Locate the cell with the specified text and output its (x, y) center coordinate. 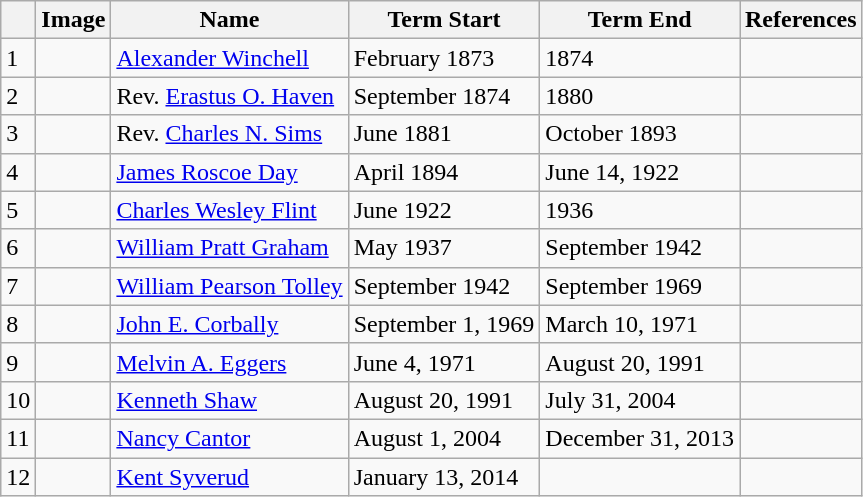
February 1873 (444, 58)
Melvin A. Eggers (230, 362)
1880 (640, 96)
8 (18, 324)
Image (74, 20)
Kenneth Shaw (230, 400)
Charles Wesley Flint (230, 210)
October 1893 (640, 134)
William Pearson Tolley (230, 286)
12 (18, 477)
4 (18, 172)
7 (18, 286)
James Roscoe Day (230, 172)
Term Start (444, 20)
June 1922 (444, 210)
June 4, 1971 (444, 362)
June 1881 (444, 134)
May 1937 (444, 248)
April 1894 (444, 172)
September 1874 (444, 96)
June 14, 1922 (640, 172)
Alexander Winchell (230, 58)
Rev. Charles N. Sims (230, 134)
John E. Corbally (230, 324)
Rev. Erastus O. Haven (230, 96)
Name (230, 20)
March 10, 1971 (640, 324)
September 1969 (640, 286)
References (802, 20)
William Pratt Graham (230, 248)
9 (18, 362)
December 31, 2013 (640, 438)
6 (18, 248)
Kent Syverud (230, 477)
1936 (640, 210)
January 13, 2014 (444, 477)
Term End (640, 20)
Nancy Cantor (230, 438)
5 (18, 210)
August 1, 2004 (444, 438)
September 1, 1969 (444, 324)
10 (18, 400)
2 (18, 96)
3 (18, 134)
11 (18, 438)
1 (18, 58)
July 31, 2004 (640, 400)
1874 (640, 58)
